Capture the cell that displays the provided text and extract its [X, Y] central coordinate. 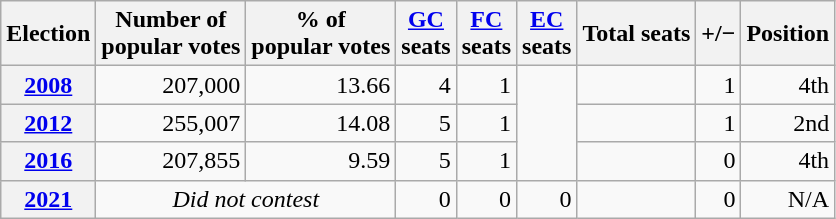
255,007 [171, 123]
2nd [788, 123]
ECseats [547, 34]
14.08 [321, 123]
FCseats [486, 34]
Election [48, 34]
2021 [48, 199]
Position [788, 34]
Total seats [636, 34]
N/A [788, 199]
207,000 [171, 85]
% ofpopular votes [321, 34]
207,855 [171, 161]
+/− [718, 34]
Did not contest [246, 199]
2008 [48, 85]
GCseats [426, 34]
2012 [48, 123]
Number ofpopular votes [171, 34]
13.66 [321, 85]
2016 [48, 161]
4 [426, 85]
9.59 [321, 161]
